Provide the [X, Y] coordinate of the cell's center where the given text is located.  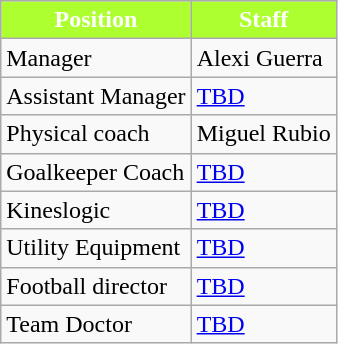
Kineslogic [96, 210]
Miguel Rubio [264, 134]
Football director [96, 286]
Physical coach [96, 134]
Goalkeeper Coach [96, 172]
Assistant Manager [96, 96]
Position [96, 20]
Manager [96, 58]
Utility Equipment [96, 248]
Team Doctor [96, 324]
Staff [264, 20]
Alexi Guerra [264, 58]
